Pinpoint the cell where the given text exists, returning its [X, Y] midpoint coordinate. 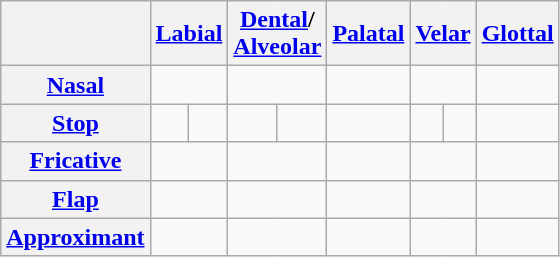
Fricative [76, 161]
Dental/Alveolar [278, 34]
Nasal [76, 85]
Flap [76, 199]
Stop [76, 123]
Velar [443, 34]
Approximant [76, 237]
Glottal [518, 34]
Labial [189, 34]
Palatal [368, 34]
